Detect which cell encompasses the target text, then output its (X, Y) center coordinate. 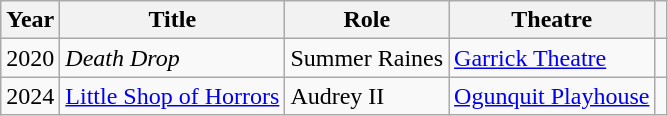
Summer Raines (367, 58)
Title (172, 20)
2020 (30, 58)
Garrick Theatre (552, 58)
Year (30, 20)
Audrey II (367, 96)
2024 (30, 96)
Role (367, 20)
Little Shop of Horrors (172, 96)
Theatre (552, 20)
Death Drop (172, 58)
Ogunquit Playhouse (552, 96)
